Provide the (X, Y) coordinate of the cell's center where the given text is located.  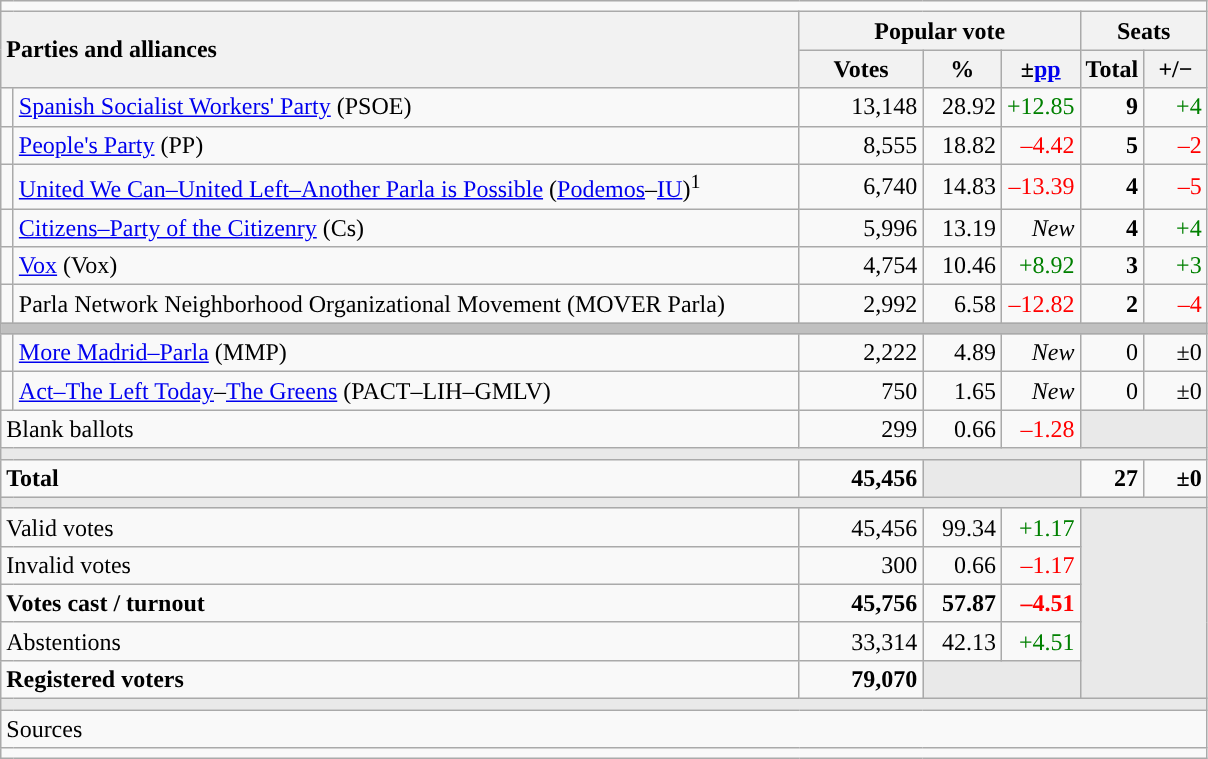
13,148 (861, 107)
–4 (1176, 304)
–1.17 (1040, 565)
–12.82 (1040, 304)
Valid votes (400, 527)
9 (1112, 107)
Seats (1144, 31)
2 (1112, 304)
+4.51 (1040, 641)
+12.85 (1040, 107)
300 (861, 565)
Popular vote (940, 31)
Act–The Left Today–The Greens (PACT–LIH–GMLV) (406, 391)
More Madrid–Parla (MMP) (406, 353)
18.82 (962, 145)
–1.28 (1040, 429)
Parla Network Neighborhood Organizational Movement (MOVER Parla) (406, 304)
8,555 (861, 145)
Invalid votes (400, 565)
14.83 (962, 186)
1.65 (962, 391)
6,740 (861, 186)
27 (1112, 478)
45,756 (861, 603)
Sources (604, 729)
42.13 (962, 641)
–2 (1176, 145)
–13.39 (1040, 186)
+/− (1176, 69)
% (962, 69)
Abstentions (400, 641)
5,996 (861, 228)
–4.42 (1040, 145)
+8.92 (1040, 266)
10.46 (962, 266)
Votes cast / turnout (400, 603)
3 (1112, 266)
People's Party (PP) (406, 145)
Registered voters (400, 679)
United We Can–United Left–Another Parla is Possible (Podemos–IU)1 (406, 186)
33,314 (861, 641)
57.87 (962, 603)
4,754 (861, 266)
±pp (1040, 69)
Vox (Vox) (406, 266)
6.58 (962, 304)
750 (861, 391)
28.92 (962, 107)
Blank ballots (400, 429)
–4.51 (1040, 603)
Parties and alliances (400, 50)
Votes (861, 69)
2,222 (861, 353)
99.34 (962, 527)
13.19 (962, 228)
2,992 (861, 304)
+3 (1176, 266)
299 (861, 429)
–5 (1176, 186)
Spanish Socialist Workers' Party (PSOE) (406, 107)
4.89 (962, 353)
5 (1112, 145)
+1.17 (1040, 527)
79,070 (861, 679)
Citizens–Party of the Citizenry (Cs) (406, 228)
